Return the (x, y) coordinate for the center point of the cell that contains the specified text.  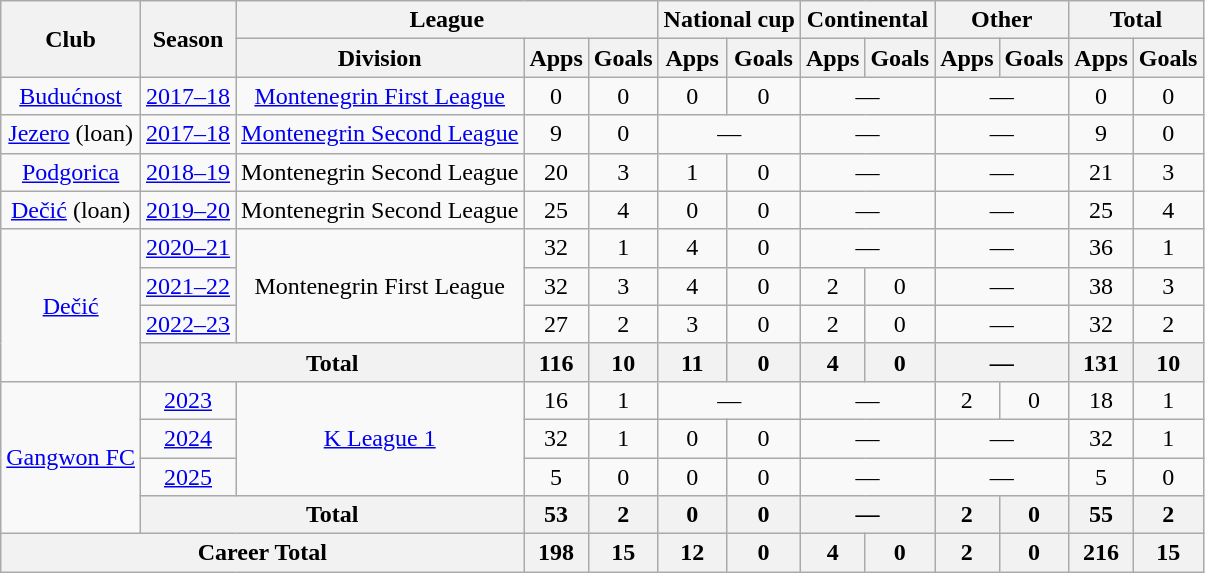
Continental (867, 20)
2023 (188, 400)
Jezero (loan) (71, 134)
Other (1002, 20)
K League 1 (380, 438)
2025 (188, 477)
38 (1101, 286)
2022–23 (188, 324)
Podgorica (71, 172)
116 (556, 362)
Budućnost (71, 96)
216 (1101, 553)
2024 (188, 438)
53 (556, 515)
Division (380, 58)
Gangwon FC (71, 457)
198 (556, 553)
27 (556, 324)
Season (188, 39)
36 (1101, 248)
National cup (729, 20)
55 (1101, 515)
2020–21 (188, 248)
21 (1101, 172)
Club (71, 39)
18 (1101, 400)
2019–20 (188, 210)
2018–19 (188, 172)
League (447, 20)
2021–22 (188, 286)
131 (1101, 362)
11 (692, 362)
12 (692, 553)
20 (556, 172)
Career Total (262, 553)
Dečić (71, 305)
Dečić (loan) (71, 210)
16 (556, 400)
